For the text-containing cell, return its midpoint in [X, Y] coordinate format. 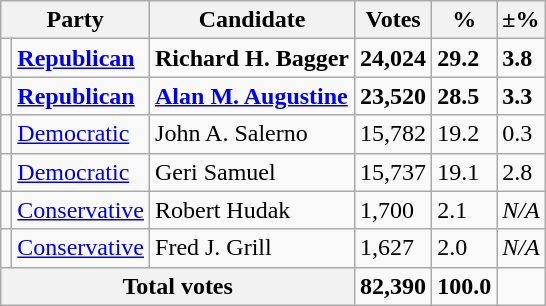
2.1 [464, 210]
3.8 [521, 58]
Total votes [178, 286]
Robert Hudak [252, 210]
2.0 [464, 248]
29.2 [464, 58]
23,520 [394, 96]
1,700 [394, 210]
Party [76, 20]
Alan M. Augustine [252, 96]
28.5 [464, 96]
15,782 [394, 134]
19.2 [464, 134]
19.1 [464, 172]
Fred J. Grill [252, 248]
Votes [394, 20]
24,024 [394, 58]
John A. Salerno [252, 134]
2.8 [521, 172]
Richard H. Bagger [252, 58]
82,390 [394, 286]
15,737 [394, 172]
0.3 [521, 134]
1,627 [394, 248]
100.0 [464, 286]
3.3 [521, 96]
±% [521, 20]
% [464, 20]
Candidate [252, 20]
Geri Samuel [252, 172]
